From the cell containing the given text, extract its center point as [x, y] coordinate. 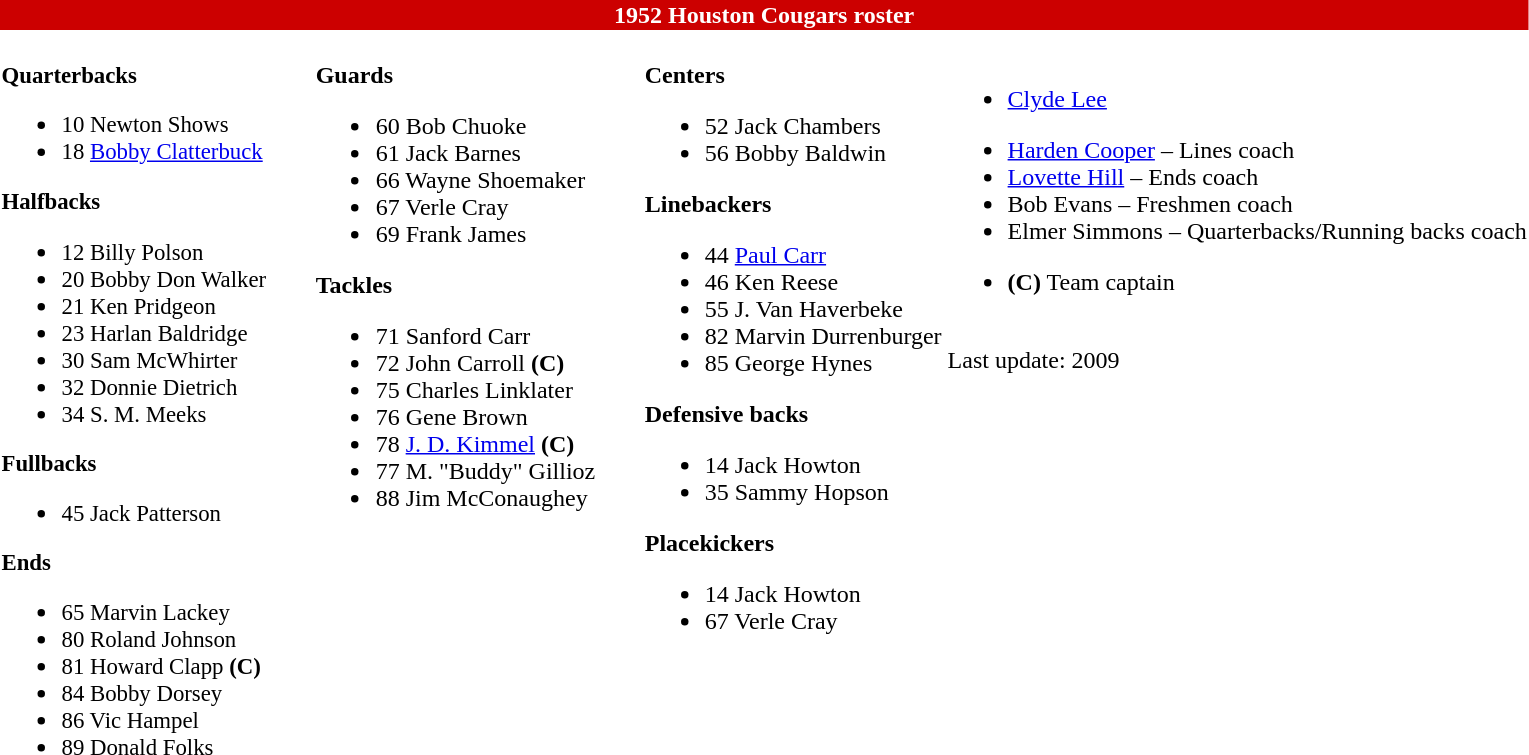
1952 Houston Cougars roster [764, 15]
